Capture the cell that displays the provided text and extract its [x, y] central coordinate. 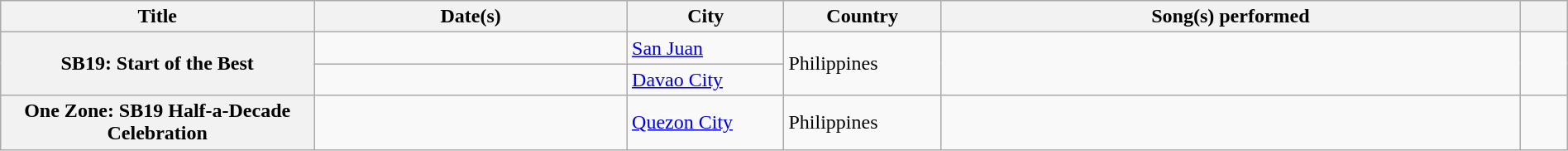
Title [157, 17]
SB19: Start of the Best [157, 64]
Country [862, 17]
Song(s) performed [1231, 17]
Quezon City [706, 123]
Davao City [706, 80]
City [706, 17]
San Juan [706, 48]
One Zone: SB19 Half-a-Decade Celebration [157, 123]
Date(s) [471, 17]
